Capture the cell that displays the provided text and extract its (X, Y) central coordinate. 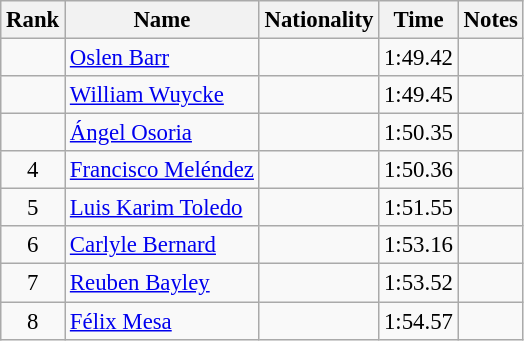
Nationality (318, 20)
Reuben Bayley (162, 283)
Carlyle Bernard (162, 245)
1:54.57 (419, 321)
1:49.45 (419, 95)
1:50.36 (419, 170)
Time (419, 20)
1:51.55 (419, 208)
1:53.16 (419, 245)
William Wuycke (162, 95)
Name (162, 20)
Rank (33, 20)
7 (33, 283)
1:53.52 (419, 283)
1:49.42 (419, 58)
Oslen Barr (162, 58)
8 (33, 321)
Luis Karim Toledo (162, 208)
Félix Mesa (162, 321)
4 (33, 170)
1:50.35 (419, 133)
6 (33, 245)
Ángel Osoria (162, 133)
Notes (490, 20)
Francisco Meléndez (162, 170)
5 (33, 208)
